Return the (X, Y) coordinate for the center point of the cell that contains the specified text.  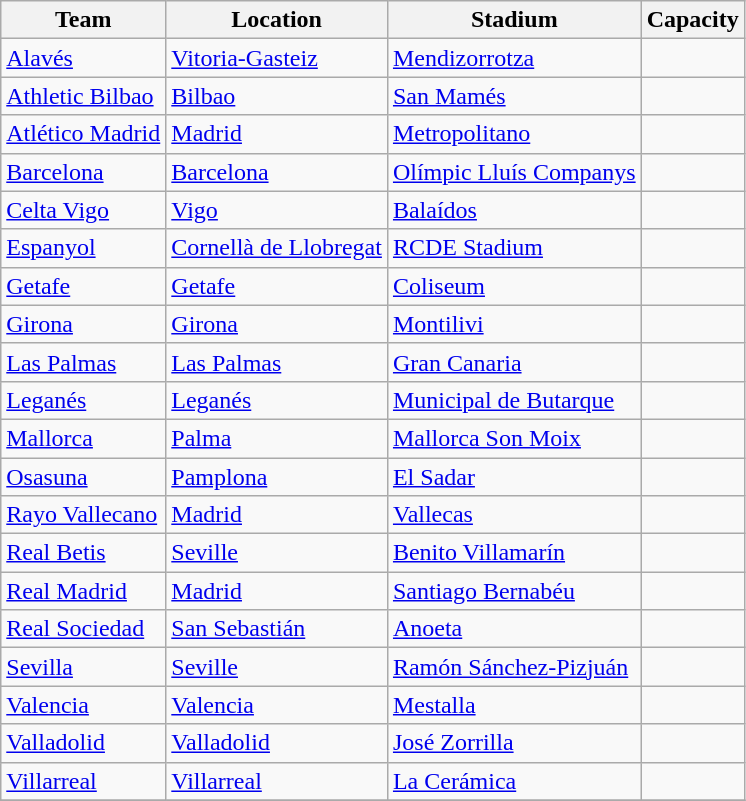
Atlético Madrid (84, 134)
Montilivi (514, 324)
Mallorca (84, 438)
Mallorca Son Moix (514, 438)
Alavés (84, 58)
Gran Canaria (514, 362)
San Mamés (514, 96)
El Sadar (514, 477)
Vallecas (514, 515)
Real Madrid (84, 591)
Anoeta (514, 629)
Metropolitano (514, 134)
Benito Villamarín (514, 553)
Santiago Bernabéu (514, 591)
Bilbao (277, 96)
Team (84, 20)
Osasuna (84, 477)
Cornellà de Llobregat (277, 248)
Stadium (514, 20)
Pamplona (277, 477)
Sevilla (84, 667)
Real Betis (84, 553)
Vitoria-Gasteiz (277, 58)
Balaídos (514, 210)
Coliseum (514, 286)
Capacity (692, 20)
Rayo Vallecano (84, 515)
Palma (277, 438)
Espanyol (84, 248)
Olímpic Lluís Companys (514, 172)
Vigo (277, 210)
La Cerámica (514, 781)
Athletic Bilbao (84, 96)
Location (277, 20)
Ramón Sánchez-Pizjuán (514, 667)
Celta Vigo (84, 210)
San Sebastián (277, 629)
Mendizorrotza (514, 58)
Municipal de Butarque (514, 400)
RCDE Stadium (514, 248)
Real Sociedad (84, 629)
José Zorrilla (514, 743)
Mestalla (514, 705)
